Detect which cell encompasses the target text, then output its (X, Y) center coordinate. 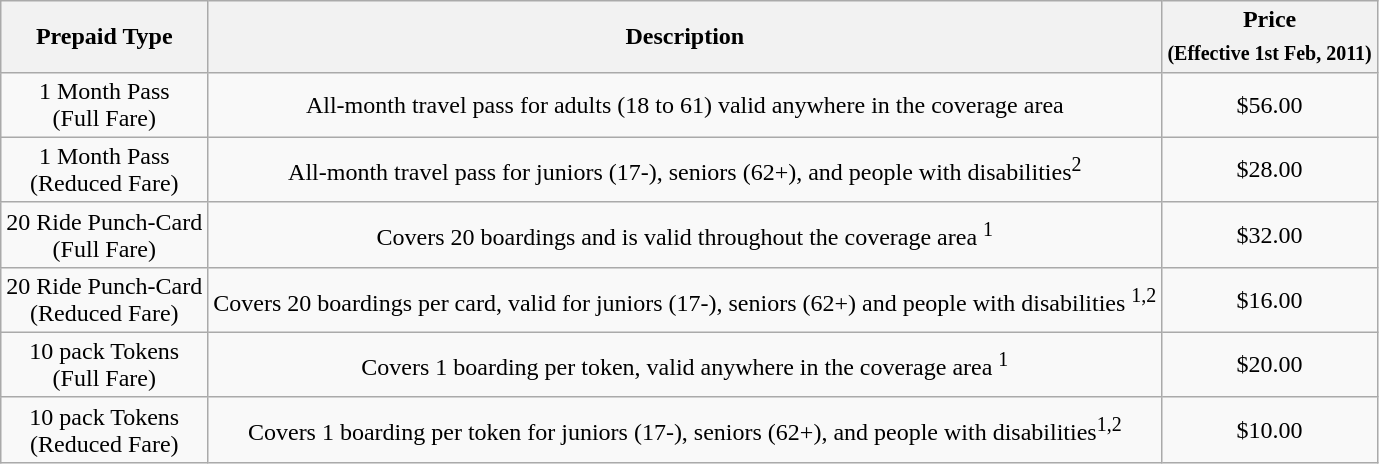
20 Ride Punch-Card (Full Fare) (104, 234)
Covers 20 boardings and is valid throughout the coverage area 1 (685, 234)
Covers 1 boarding per token for juniors (17-), seniors (62+), and people with disabilities1,2 (685, 430)
Price(Effective 1st Feb, 2011) (1270, 36)
1 Month Pass (Full Fare) (104, 104)
10 pack Tokens (Reduced Fare) (104, 430)
Covers 1 boarding per token, valid anywhere in the coverage area 1 (685, 364)
20 Ride Punch-Card (Reduced Fare) (104, 300)
$16.00 (1270, 300)
$10.00 (1270, 430)
$28.00 (1270, 170)
All-month travel pass for adults (18 to 61) valid anywhere in the coverage area (685, 104)
Prepaid Type (104, 36)
All-month travel pass for juniors (17-), seniors (62+), and people with disabilities2 (685, 170)
$20.00 (1270, 364)
$32.00 (1270, 234)
$56.00 (1270, 104)
1 Month Pass (Reduced Fare) (104, 170)
10 pack Tokens (Full Fare) (104, 364)
Description (685, 36)
Covers 20 boardings per card, valid for juniors (17-), seniors (62+) and people with disabilities 1,2 (685, 300)
